For the text-containing cell, return its midpoint in [X, Y] coordinate format. 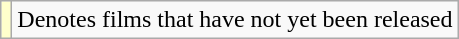
Denotes films that have not yet been released [235, 20]
